From the cell containing the given text, extract its center point as (x, y) coordinate. 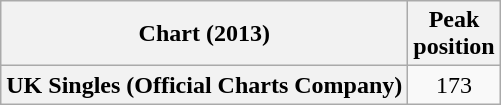
173 (454, 85)
Peakposition (454, 34)
UK Singles (Official Charts Company) (204, 85)
Chart (2013) (204, 34)
